Search for the cell housing the specified text and yield its [x, y] center coordinate. 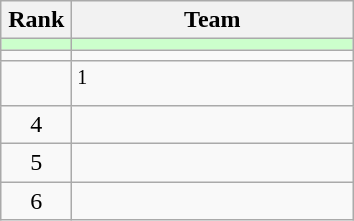
Rank [36, 20]
4 [36, 124]
6 [36, 201]
5 [36, 163]
Team [212, 20]
1 [212, 84]
